Identify which cell holds the provided text, then report its (x, y) central coordinate. 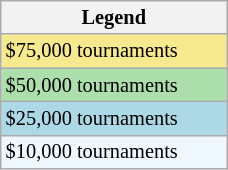
$75,000 tournaments (114, 51)
$25,000 tournaments (114, 118)
$50,000 tournaments (114, 85)
$10,000 tournaments (114, 152)
Legend (114, 17)
